Return the [X, Y] coordinate for the center point of the cell that contains the specified text.  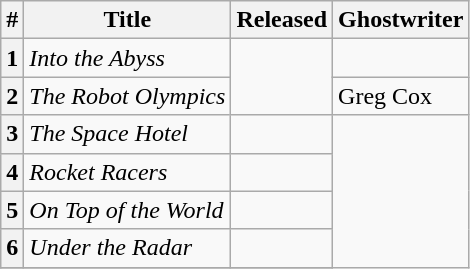
3 [12, 134]
# [12, 20]
Released [282, 20]
Greg Cox [401, 96]
5 [12, 210]
The Space Hotel [128, 134]
2 [12, 96]
4 [12, 172]
Under the Radar [128, 248]
On Top of the World [128, 210]
Rocket Racers [128, 172]
Title [128, 20]
6 [12, 248]
1 [12, 58]
Ghostwriter [401, 20]
The Robot Olympics [128, 96]
Into the Abyss [128, 58]
